Identify which cell holds the provided text, then report its (x, y) central coordinate. 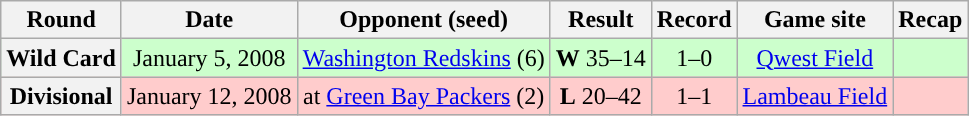
Divisional (62, 96)
Washington Redskins (6) (424, 58)
Recap (930, 20)
Round (62, 20)
Lambeau Field (815, 96)
Result (600, 20)
January 5, 2008 (209, 58)
L 20–42 (600, 96)
W 35–14 (600, 58)
1–0 (694, 58)
1–1 (694, 96)
Date (209, 20)
Game site (815, 20)
Qwest Field (815, 58)
Record (694, 20)
Wild Card (62, 58)
at Green Bay Packers (2) (424, 96)
Opponent (seed) (424, 20)
January 12, 2008 (209, 96)
